Identify which cell holds the provided text, then report its (X, Y) central coordinate. 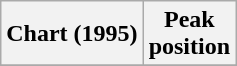
Chart (1995) (72, 34)
Peakposition (189, 34)
